Scan for the cell matching the given text and deliver its [X, Y] coordinate at center. 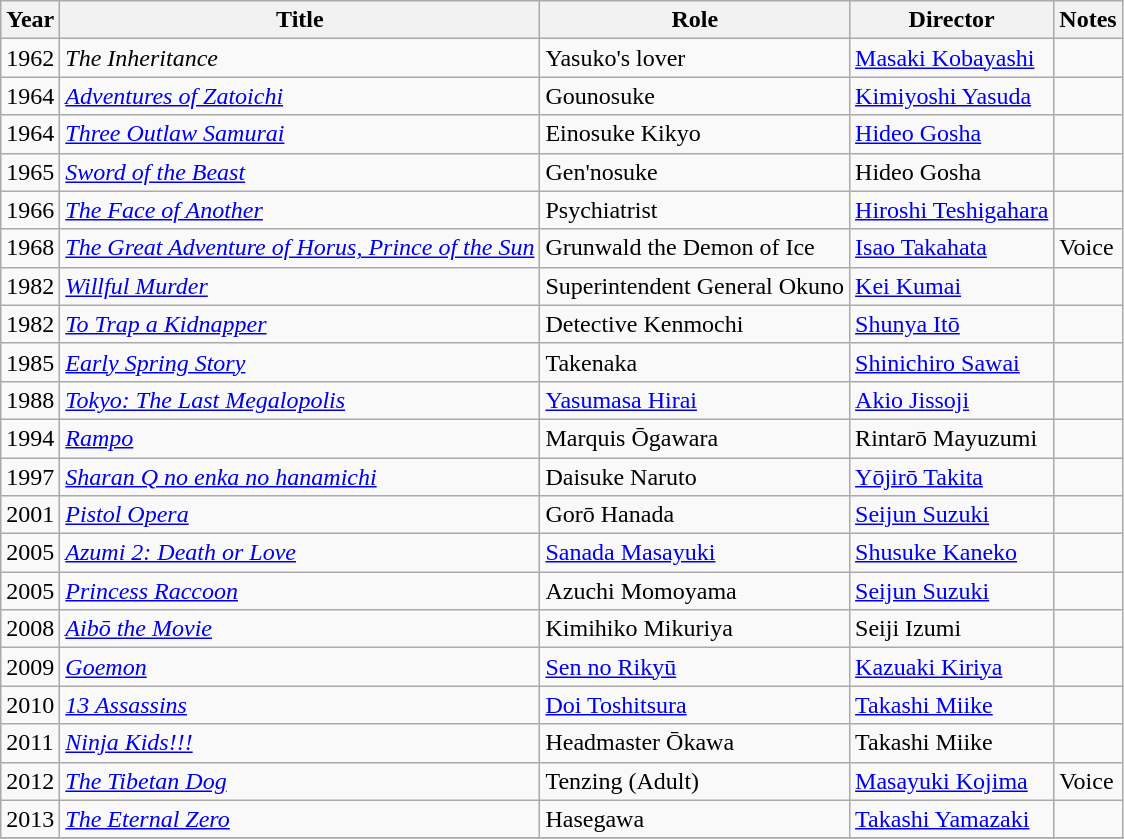
Pistol Opera [300, 515]
Gounosuke [695, 96]
1988 [30, 400]
Psychiatrist [695, 210]
Takenaka [695, 362]
Sword of the Beast [300, 172]
Headmaster Ōkawa [695, 743]
Shinichiro Sawai [952, 362]
Takashi Yamazaki [952, 819]
Gen'nosuke [695, 172]
1966 [30, 210]
1968 [30, 248]
Sen no Rikyū [695, 667]
To Trap a Kidnapper [300, 324]
Gorō Hanada [695, 515]
Willful Murder [300, 286]
Daisuke Naruto [695, 477]
13 Assassins [300, 705]
Shusuke Kaneko [952, 553]
Role [695, 20]
Sharan Q no enka no hanamichi [300, 477]
Masayuki Kojima [952, 781]
Notes [1088, 20]
Azuchi Momoyama [695, 591]
Director [952, 20]
Akio Jissoji [952, 400]
The Eternal Zero [300, 819]
Kimiyoshi Yasuda [952, 96]
Princess Raccoon [300, 591]
Hiroshi Teshigahara [952, 210]
2010 [30, 705]
Superintendent General Okuno [695, 286]
Year [30, 20]
Seiji Izumi [952, 629]
2011 [30, 743]
Tenzing (Adult) [695, 781]
Hasegawa [695, 819]
Sanada Masayuki [695, 553]
Title [300, 20]
2009 [30, 667]
1985 [30, 362]
2013 [30, 819]
Goemon [300, 667]
Masaki Kobayashi [952, 58]
2012 [30, 781]
The Great Adventure of Horus, Prince of the Sun [300, 248]
Three Outlaw Samurai [300, 134]
2008 [30, 629]
Tokyo: The Last Megalopolis [300, 400]
The Inheritance [300, 58]
1962 [30, 58]
Yōjirō Takita [952, 477]
Aibō the Movie [300, 629]
Detective Kenmochi [695, 324]
Grunwald the Demon of Ice [695, 248]
The Face of Another [300, 210]
Yasuko's lover [695, 58]
Rintarō Mayuzumi [952, 438]
Yasumasa Hirai [695, 400]
Early Spring Story [300, 362]
Kei Kumai [952, 286]
Marquis Ōgawara [695, 438]
Isao Takahata [952, 248]
Rampo [300, 438]
Kazuaki Kiriya [952, 667]
1965 [30, 172]
Einosuke Kikyo [695, 134]
2001 [30, 515]
Kimihiko Mikuriya [695, 629]
1997 [30, 477]
1994 [30, 438]
The Tibetan Dog [300, 781]
Doi Toshitsura [695, 705]
Azumi 2: Death or Love [300, 553]
Adventures of Zatoichi [300, 96]
Shunya Itō [952, 324]
Ninja Kids!!! [300, 743]
